Return the (X, Y) coordinate for the center point of the cell that contains the specified text.  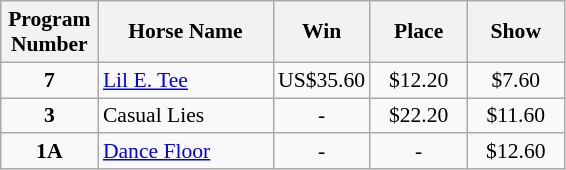
$12.20 (418, 80)
$7.60 (516, 80)
ProgramNumber (50, 32)
$22.20 (418, 116)
Place (418, 32)
$12.60 (516, 152)
Show (516, 32)
Horse Name (186, 32)
Win (322, 32)
US$35.60 (322, 80)
Lil E. Tee (186, 80)
7 (50, 80)
Dance Floor (186, 152)
1A (50, 152)
3 (50, 116)
$11.60 (516, 116)
Casual Lies (186, 116)
